Determine the [X, Y] coordinate at the center of the cell enclosing the given text.  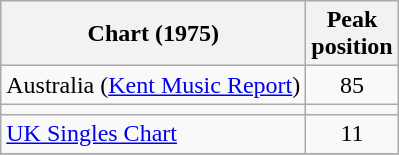
Australia (Kent Music Report) [154, 85]
11 [352, 134]
85 [352, 85]
Peakposition [352, 34]
UK Singles Chart [154, 134]
Chart (1975) [154, 34]
